Search for the cell housing the specified text and yield its [x, y] center coordinate. 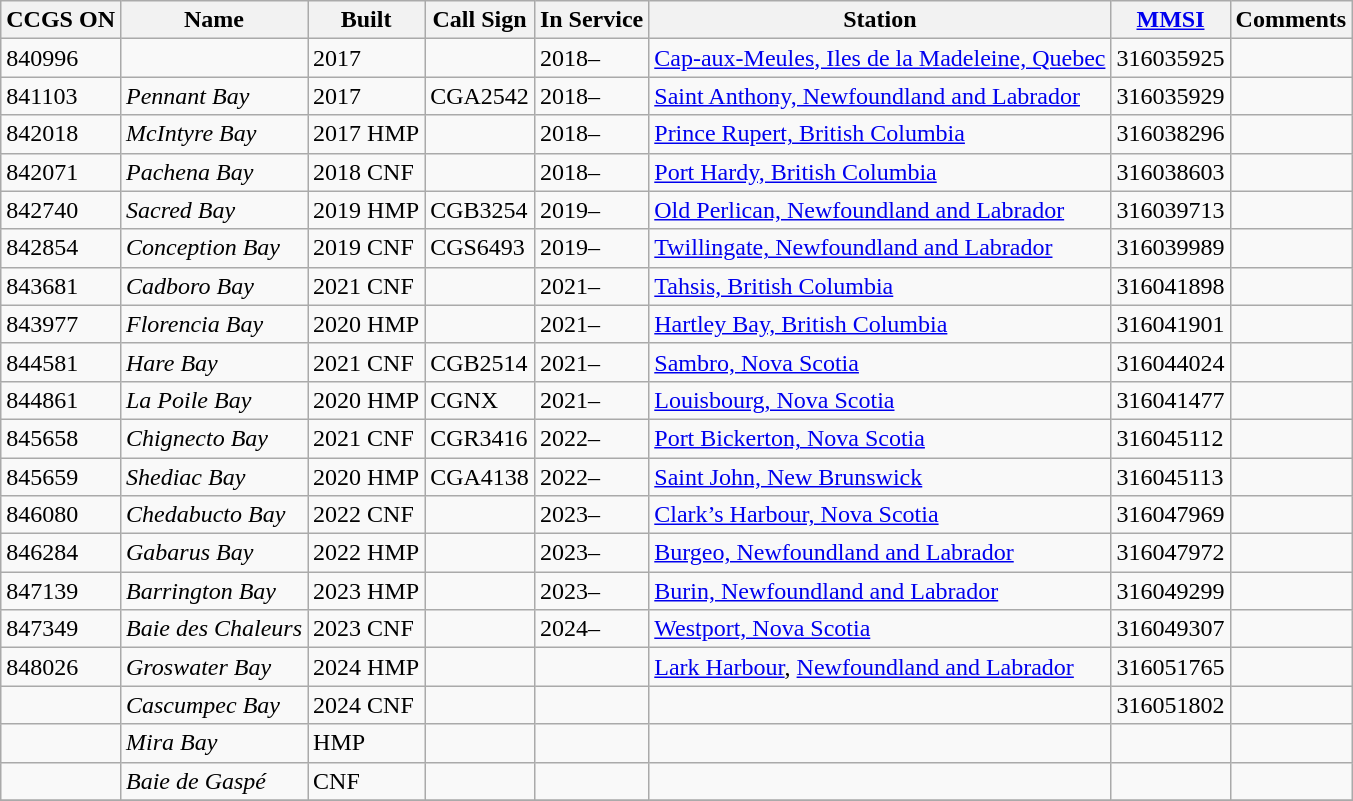
Gabarus Bay [214, 553]
844861 [61, 400]
Louisbourg, Nova Scotia [880, 400]
2024– [591, 629]
316049307 [1170, 629]
2023 HMP [366, 591]
842018 [61, 134]
316051765 [1170, 667]
316041901 [1170, 324]
Old Perlican, Newfoundland and Labrador [880, 210]
CGA2542 [480, 96]
316045112 [1170, 438]
2017 HMP [366, 134]
Chedabucto Bay [214, 515]
845659 [61, 477]
845658 [61, 438]
2023 CNF [366, 629]
Pachena Bay [214, 172]
Westport, Nova Scotia [880, 629]
Name [214, 20]
Mira Bay [214, 743]
844581 [61, 362]
CGB2514 [480, 362]
Lark Harbour, Newfoundland and Labrador [880, 667]
316035925 [1170, 58]
2022 CNF [366, 515]
In Service [591, 20]
CNF [366, 781]
840996 [61, 58]
CCGS ON [61, 20]
847349 [61, 629]
Shediac Bay [214, 477]
Sambro, Nova Scotia [880, 362]
Baie de Gaspé [214, 781]
316044024 [1170, 362]
316035929 [1170, 96]
316045113 [1170, 477]
842071 [61, 172]
Tahsis, British Columbia [880, 286]
McIntyre Bay [214, 134]
Burin, Newfoundland and Labrador [880, 591]
2024 CNF [366, 705]
Prince Rupert, British Columbia [880, 134]
316051802 [1170, 705]
Clark’s Harbour, Nova Scotia [880, 515]
316049299 [1170, 591]
Cadboro Bay [214, 286]
Built [366, 20]
CGNX [480, 400]
La Poile Bay [214, 400]
Florencia Bay [214, 324]
2018 CNF [366, 172]
HMP [366, 743]
316041898 [1170, 286]
Groswater Bay [214, 667]
Sacred Bay [214, 210]
Hare Bay [214, 362]
CGA4138 [480, 477]
Twillingate, Newfoundland and Labrador [880, 248]
Call Sign [480, 20]
846080 [61, 515]
2019 HMP [366, 210]
843681 [61, 286]
CGR3416 [480, 438]
847139 [61, 591]
316047969 [1170, 515]
Saint Anthony, Newfoundland and Labrador [880, 96]
Baie des Chaleurs [214, 629]
Cap-aux-Meules, Iles de la Madeleine, Quebec [880, 58]
Chignecto Bay [214, 438]
316041477 [1170, 400]
316039989 [1170, 248]
Pennant Bay [214, 96]
316038603 [1170, 172]
316038296 [1170, 134]
842740 [61, 210]
2019 CNF [366, 248]
848026 [61, 667]
CGB3254 [480, 210]
316047972 [1170, 553]
842854 [61, 248]
2022 HMP [366, 553]
Hartley Bay, British Columbia [880, 324]
Station [880, 20]
CGS6493 [480, 248]
Port Hardy, British Columbia [880, 172]
Barrington Bay [214, 591]
MMSI [1170, 20]
316039713 [1170, 210]
Saint John, New Brunswick [880, 477]
846284 [61, 553]
Port Bickerton, Nova Scotia [880, 438]
2024 HMP [366, 667]
Comments [1291, 20]
Cascumpec Bay [214, 705]
841103 [61, 96]
Conception Bay [214, 248]
843977 [61, 324]
Burgeo, Newfoundland and Labrador [880, 553]
